Provide the [X, Y] coordinate of the cell's center where the given text is located.  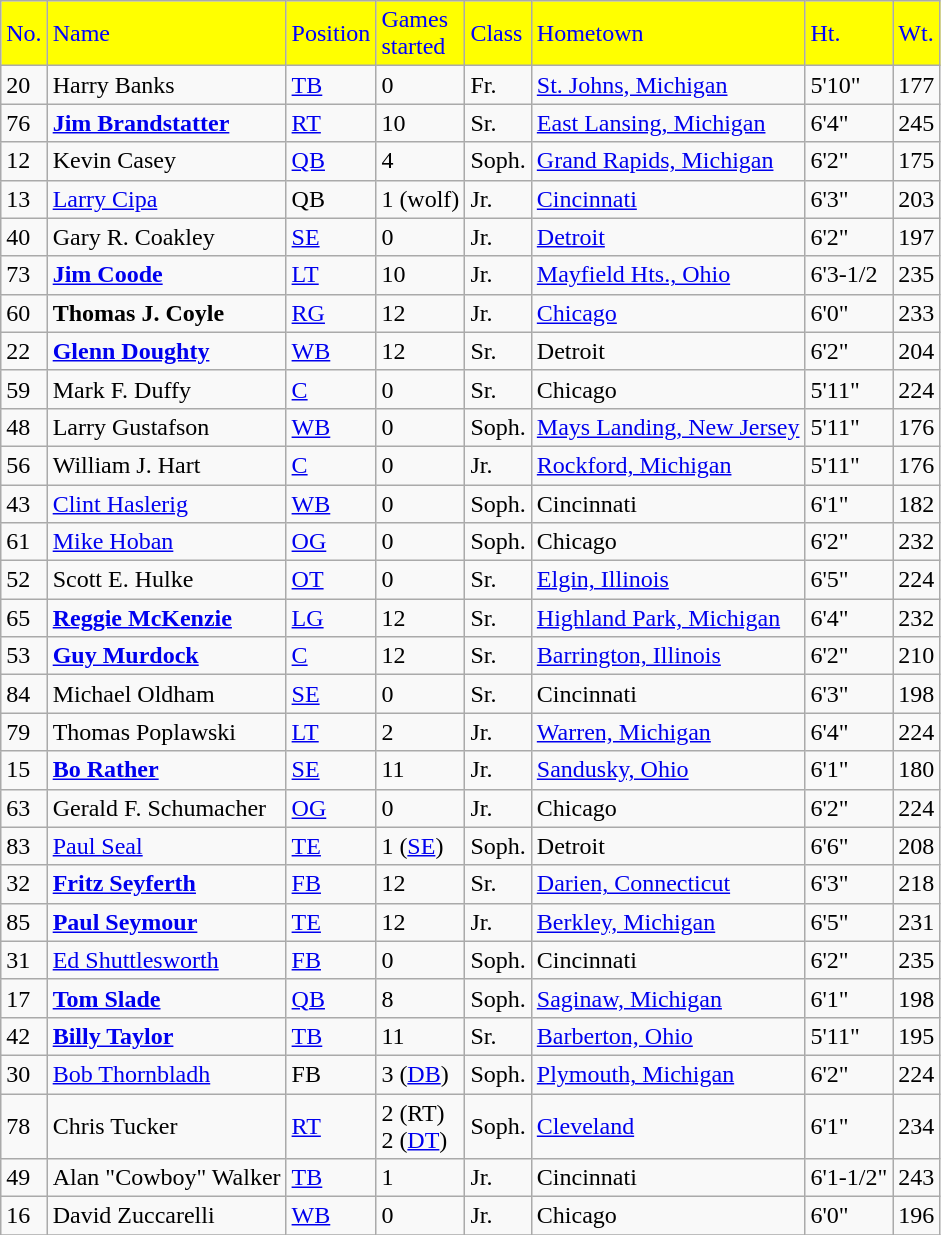
Bo Rather [166, 770]
83 [24, 846]
48 [24, 427]
Position [331, 34]
Mark F. Duffy [166, 389]
Glenn Doughty [166, 351]
49 [24, 1178]
234 [916, 1126]
Bob Thornbladh [166, 1074]
180 [916, 770]
Alan "Cowboy" Walker [166, 1178]
78 [24, 1126]
RG [331, 313]
52 [24, 580]
Hometown [668, 34]
Ht. [849, 34]
Barrington, Illinois [668, 656]
15 [24, 770]
Barberton, Ohio [668, 1036]
196 [916, 1216]
Gerald F. Schumacher [166, 808]
Michael Oldham [166, 694]
208 [916, 846]
76 [24, 123]
Guy Murdock [166, 656]
6'1-1/2" [849, 1178]
Mike Hoban [166, 542]
5'10" [849, 85]
Elgin, Illinois [668, 580]
David Zuccarelli [166, 1216]
73 [24, 275]
20 [24, 85]
13 [24, 199]
Reggie McKenzie [166, 618]
53 [24, 656]
St. Johns, Michigan [668, 85]
East Lansing, Michigan [668, 123]
Kevin Casey [166, 161]
LG [331, 618]
197 [916, 237]
17 [24, 998]
1 [420, 1178]
Wt. [916, 34]
56 [24, 465]
30 [24, 1074]
210 [916, 656]
245 [916, 123]
59 [24, 389]
233 [916, 313]
22 [24, 351]
1 (SE) [420, 846]
85 [24, 922]
Mays Landing, New Jersey [668, 427]
Tom Slade [166, 998]
61 [24, 542]
Warren, Michigan [668, 732]
65 [24, 618]
6'3-1/2 [849, 275]
Harry Banks [166, 85]
175 [916, 161]
Class [498, 34]
Gamesstarted [420, 34]
Darien, Connecticut [668, 884]
Sandusky, Ohio [668, 770]
No. [24, 34]
42 [24, 1036]
2 (RT)2 (DT) [420, 1126]
Paul Seal [166, 846]
243 [916, 1178]
Scott E. Hulke [166, 580]
2 [420, 732]
Jim Coode [166, 275]
231 [916, 922]
Cleveland [668, 1126]
177 [916, 85]
31 [24, 960]
204 [916, 351]
Jim Brandstatter [166, 123]
Thomas J. Coyle [166, 313]
40 [24, 237]
Grand Rapids, Michigan [668, 161]
Ed Shuttlesworth [166, 960]
Fritz Seyferth [166, 884]
195 [916, 1036]
Mayfield Hts., Ohio [668, 275]
Clint Haslerig [166, 503]
16 [24, 1216]
Thomas Poplawski [166, 732]
43 [24, 503]
4 [420, 161]
OT [331, 580]
79 [24, 732]
32 [24, 884]
1 (wolf) [420, 199]
Paul Seymour [166, 922]
60 [24, 313]
Larry Cipa [166, 199]
Larry Gustafson [166, 427]
Gary R. Coakley [166, 237]
203 [916, 199]
Plymouth, Michigan [668, 1074]
6'6" [849, 846]
84 [24, 694]
8 [420, 998]
William J. Hart [166, 465]
Highland Park, Michigan [668, 618]
Billy Taylor [166, 1036]
Fr. [498, 85]
Rockford, Michigan [668, 465]
Chris Tucker [166, 1126]
Saginaw, Michigan [668, 998]
63 [24, 808]
218 [916, 884]
182 [916, 503]
Name [166, 34]
Berkley, Michigan [668, 922]
3 (DB) [420, 1074]
